Determine the (x, y) coordinate at the center of the cell enclosing the given text.  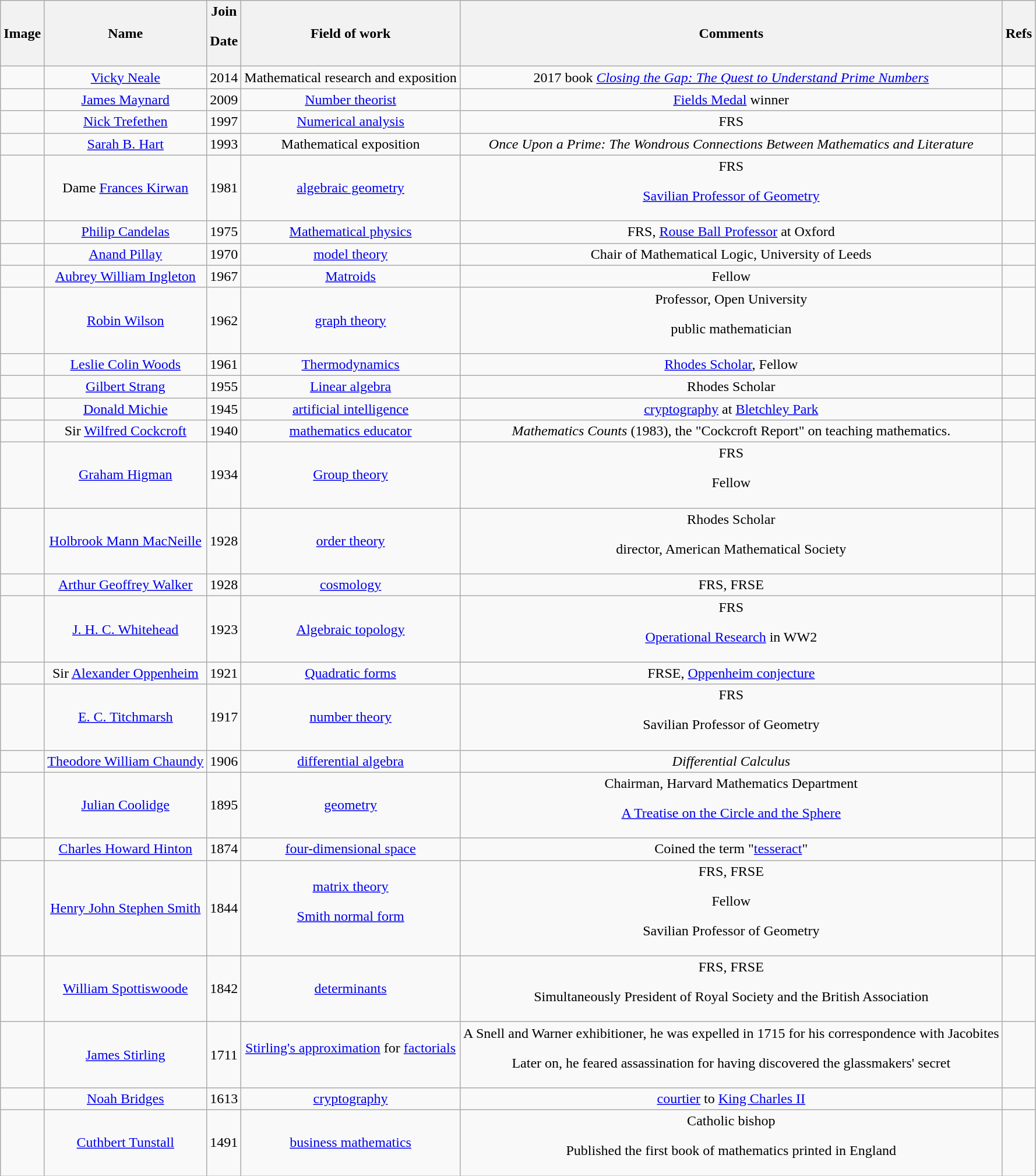
2009 (224, 100)
2014 (224, 78)
FRS, Rouse Ball Professor at Oxford (731, 232)
FRSE, Oppenheim conjecture (731, 673)
four-dimensional space (351, 849)
Julian Coolidge (126, 805)
Field of work (351, 34)
Fields Medal winner (731, 100)
determinants (351, 988)
artificial intelligence (351, 409)
Noah Bridges (126, 1098)
number theory (351, 717)
Theodore William Chaundy (126, 761)
order theory (351, 541)
1970 (224, 254)
Graham Higman (126, 476)
Dame Frances Kirwan (126, 188)
Algebraic topology (351, 629)
Group theory (351, 476)
courtier to King Charles II (731, 1098)
JoinDate (224, 34)
cosmology (351, 585)
1945 (224, 409)
Catholic bishopPublished the first book of mathematics printed in England (731, 1142)
Mathematics Counts (1983), the "Cockcroft Report" on teaching mathematics. (731, 431)
1923 (224, 629)
1993 (224, 144)
1921 (224, 673)
Sir Alexander Oppenheim (126, 673)
Number theorist (351, 100)
1967 (224, 276)
Vicky Neale (126, 78)
1895 (224, 805)
Holbrook Mann MacNeille (126, 541)
business mathematics (351, 1142)
1906 (224, 761)
Mathematical research and exposition (351, 78)
mathematics educator (351, 431)
Cuthbert Tunstall (126, 1142)
1842 (224, 988)
E. C. Titchmarsh (126, 717)
model theory (351, 254)
Thermodynamics (351, 364)
FRSFellow (731, 476)
Once Upon a Prime: The Wondrous Connections Between Mathematics and Literature (731, 144)
FRSSavilian Professor of Geometry (731, 717)
geometry (351, 805)
Nick Trefethen (126, 122)
algebraic geometry (351, 188)
cryptography (351, 1098)
FRS, FRSE Simultaneously President of Royal Society and the British Association (731, 988)
Linear algebra (351, 386)
Stirling's approximation for factorials (351, 1055)
Chair of Mathematical Logic, University of Leeds (731, 254)
James Maynard (126, 100)
Rhodes Scholar, Fellow (731, 364)
Charles Howard Hinton (126, 849)
FRS, FRSEFellow Savilian Professor of Geometry (731, 908)
cryptography at Bletchley Park (731, 409)
William Spottiswoode (126, 988)
Image (22, 34)
1997 (224, 122)
Anand Pillay (126, 254)
FRSOperational Research in WW2 (731, 629)
James Stirling (126, 1055)
FRS Savilian Professor of Geometry (731, 188)
1917 (224, 717)
Rhodes Scholar (731, 386)
Sir Wilfred Cockcroft (126, 431)
1874 (224, 849)
1844 (224, 908)
FRS (731, 122)
FRS, FRSE (731, 585)
Leslie Colin Woods (126, 364)
Arthur Geoffrey Walker (126, 585)
differential algebra (351, 761)
Coined the term "tesseract" (731, 849)
Refs (1019, 34)
Gilbert Strang (126, 386)
Name (126, 34)
Comments (731, 34)
Fellow (731, 276)
Chairman, Harvard Mathematics DepartmentA Treatise on the Circle and the Sphere (731, 805)
Donald Michie (126, 409)
1940 (224, 431)
matrix theorySmith normal form (351, 908)
Quadratic forms (351, 673)
Mathematical exposition (351, 144)
Henry John Stephen Smith (126, 908)
Mathematical physics (351, 232)
Sarah B. Hart (126, 144)
1955 (224, 386)
Robin Wilson (126, 321)
1981 (224, 188)
1961 (224, 364)
1934 (224, 476)
Differential Calculus (731, 761)
graph theory (351, 321)
1975 (224, 232)
Aubrey William Ingleton (126, 276)
Numerical analysis (351, 122)
Philip Candelas (126, 232)
Rhodes Scholar director, American Mathematical Society (731, 541)
1491 (224, 1142)
Professor, Open Universitypublic mathematician (731, 321)
1613 (224, 1098)
1962 (224, 321)
1711 (224, 1055)
Matroids (351, 276)
J. H. C. Whitehead (126, 629)
2017 book Closing the Gap: The Quest to Understand Prime Numbers (731, 78)
